Output the (x, y) coordinate of the center of the cell containing the given text.  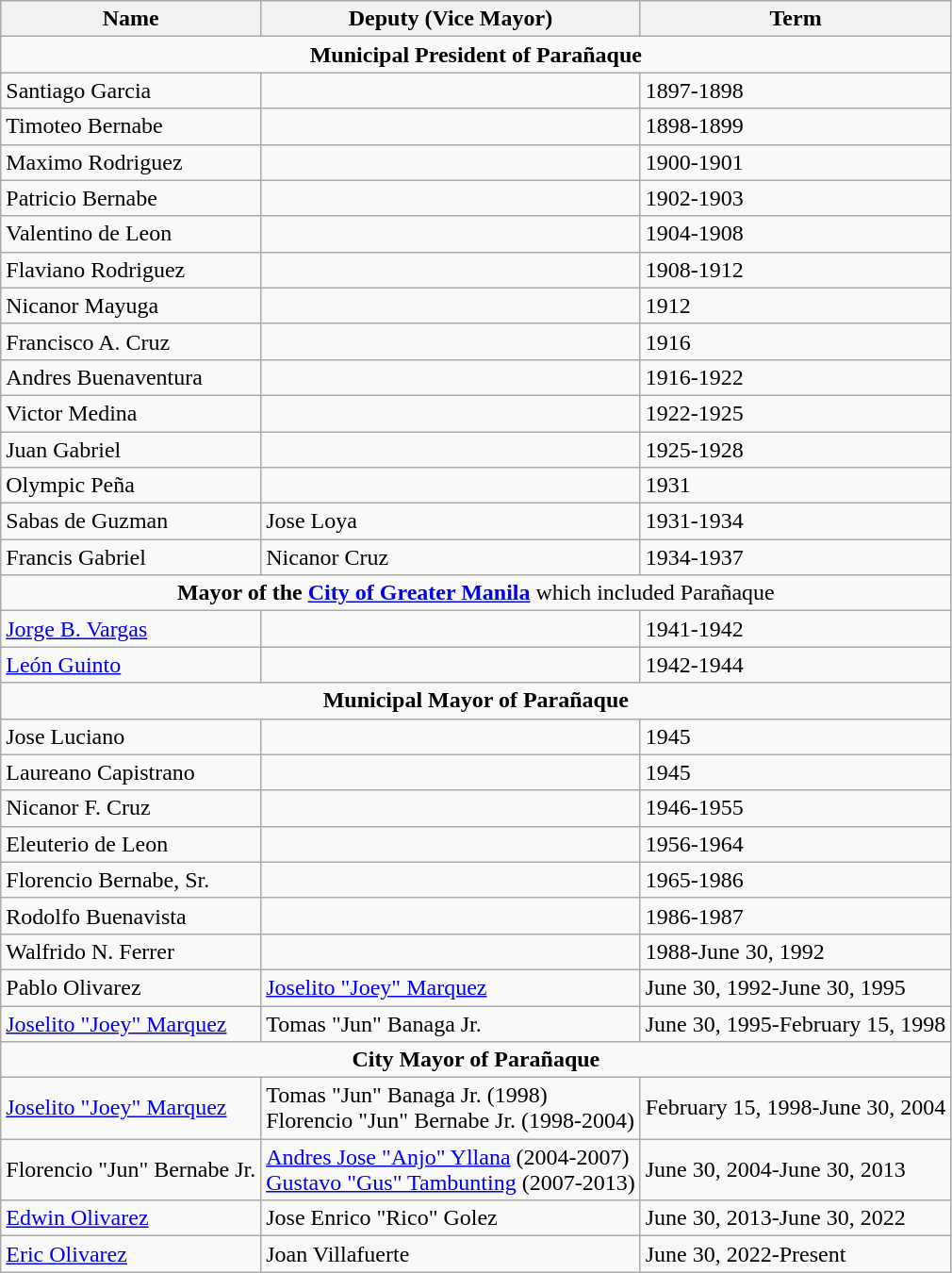
1902-1903 (796, 198)
1934-1937 (796, 557)
1898-1899 (796, 126)
June 30, 2013-June 30, 2022 (796, 1218)
Term (796, 19)
Municipal Mayor of Parañaque (476, 701)
Andres Jose "Anjo" Yllana (2004-2007)Gustavo "Gus" Tambunting (2007-2013) (451, 1169)
1912 (796, 306)
Maximo Rodriguez (131, 162)
Eleuterio de Leon (131, 844)
Timoteo Bernabe (131, 126)
Jose Enrico "Rico" Golez (451, 1218)
1956-1964 (796, 844)
Rodolfo Buenavista (131, 916)
Edwin Olivarez (131, 1218)
Jose Luciano (131, 736)
Nicanor Cruz (451, 557)
Nicanor Mayuga (131, 306)
Mayor of the City of Greater Manila which included Parañaque (476, 593)
Florencio "Jun" Bernabe Jr. (131, 1169)
Juan Gabriel (131, 450)
1904-1908 (796, 234)
1931-1934 (796, 521)
1946-1955 (796, 808)
Deputy (Vice Mayor) (451, 19)
Pablo Olivarez (131, 987)
June 30, 2022-Present (796, 1254)
Andres Buenaventura (131, 377)
Valentino de Leon (131, 234)
June 30, 1995-February 15, 1998 (796, 1023)
June 30, 1992-June 30, 1995 (796, 987)
Francis Gabriel (131, 557)
Sabas de Guzman (131, 521)
1908-1912 (796, 270)
1897-1898 (796, 91)
June 30, 2004-June 30, 2013 (796, 1169)
Joan Villafuerte (451, 1254)
Jorge B. Vargas (131, 629)
Francisco A. Cruz (131, 341)
Patricio Bernabe (131, 198)
Santiago Garcia (131, 91)
Tomas "Jun" Banaga Jr. (451, 1023)
1965-1986 (796, 880)
1941-1942 (796, 629)
Jose Loya (451, 521)
1925-1928 (796, 450)
1900-1901 (796, 162)
1916-1922 (796, 377)
Nicanor F. Cruz (131, 808)
Laureano Capistrano (131, 772)
City Mayor of Parañaque (476, 1060)
Flaviano Rodriguez (131, 270)
1916 (796, 341)
Tomas "Jun" Banaga Jr. (1998)Florencio "Jun" Bernabe Jr. (1998-2004) (451, 1109)
1942-1944 (796, 665)
Florencio Bernabe, Sr. (131, 880)
Name (131, 19)
1931 (796, 486)
February 15, 1998-June 30, 2004 (796, 1109)
1986-1987 (796, 916)
1988-June 30, 1992 (796, 951)
León Guinto (131, 665)
Walfrido N. Ferrer (131, 951)
1922-1925 (796, 413)
Victor Medina (131, 413)
Municipal President of Parañaque (476, 55)
Olympic Peña (131, 486)
Eric Olivarez (131, 1254)
